Extract the [x, y] coordinate from the center of the cell holding the provided text.  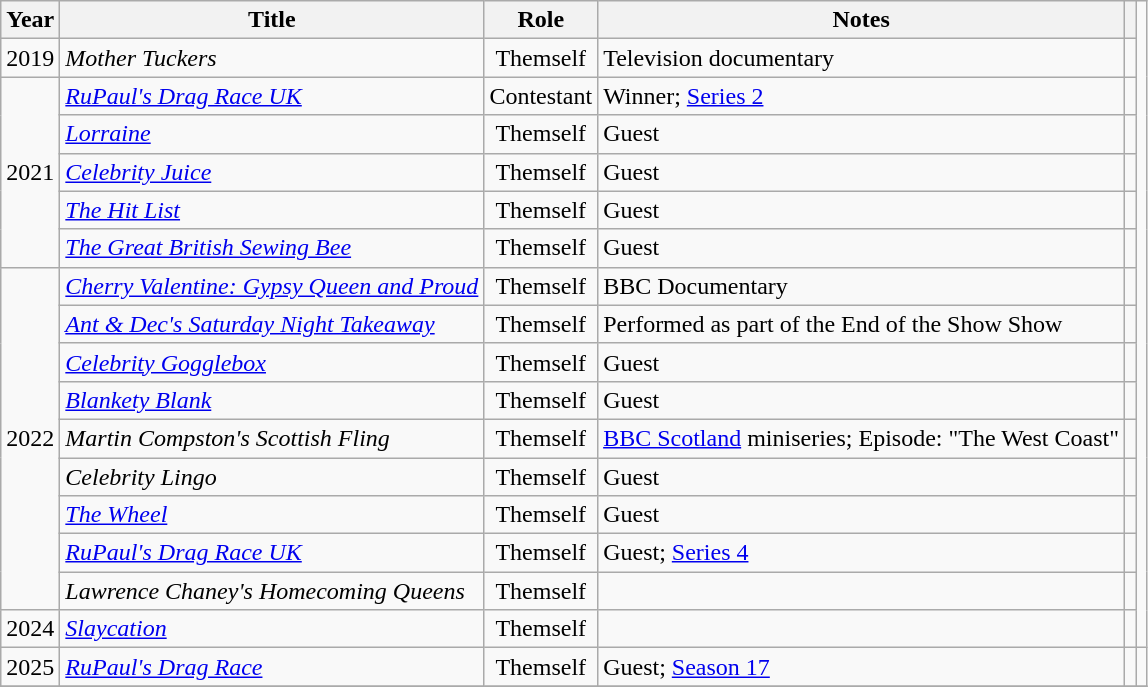
The Hit List [272, 210]
2019 [30, 58]
BBC Scotland miniseries; Episode: "The West Coast" [862, 438]
Lawrence Chaney's Homecoming Queens [272, 591]
Title [272, 20]
2025 [30, 667]
BBC Documentary [862, 286]
Performed as part of the End of the Show Show [862, 324]
Guest; Series 4 [862, 553]
Martin Compston's Scottish Fling [272, 438]
2021 [30, 172]
Contestant [541, 96]
Celebrity Juice [272, 172]
Television documentary [862, 58]
Notes [862, 20]
Guest; Season 17 [862, 667]
Slaycation [272, 629]
Year [30, 20]
The Great British Sewing Bee [272, 248]
Ant & Dec's Saturday Night Takeaway [272, 324]
Role [541, 20]
Celebrity Lingo [272, 477]
Winner; Series 2 [862, 96]
Blankety Blank [272, 400]
Cherry Valentine: Gypsy Queen and Proud [272, 286]
The Wheel [272, 515]
2024 [30, 629]
Mother Tuckers [272, 58]
2022 [30, 438]
Celebrity Gogglebox [272, 362]
Lorraine [272, 134]
RuPaul's Drag Race [272, 667]
